Return [X, Y] of the center of cell containing provided text 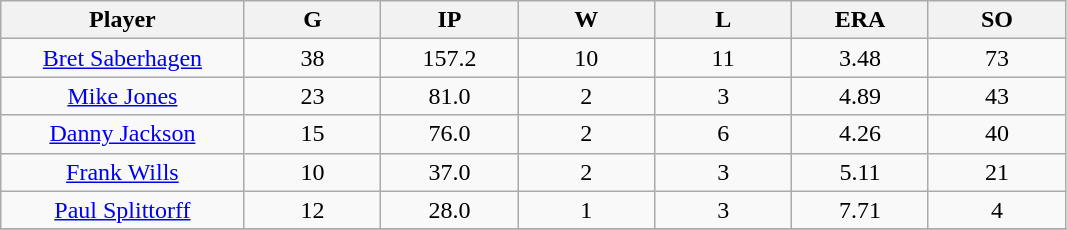
G [312, 20]
L [724, 20]
IP [450, 20]
28.0 [450, 210]
SO [996, 20]
40 [996, 134]
1 [586, 210]
73 [996, 58]
76.0 [450, 134]
Paul Splittorff [122, 210]
21 [996, 172]
Frank Wills [122, 172]
11 [724, 58]
4.89 [860, 96]
Player [122, 20]
6 [724, 134]
81.0 [450, 96]
7.71 [860, 210]
4.26 [860, 134]
15 [312, 134]
157.2 [450, 58]
5.11 [860, 172]
3.48 [860, 58]
Mike Jones [122, 96]
43 [996, 96]
12 [312, 210]
38 [312, 58]
37.0 [450, 172]
W [586, 20]
ERA [860, 20]
Bret Saberhagen [122, 58]
4 [996, 210]
Danny Jackson [122, 134]
23 [312, 96]
